Search for the cell housing the specified text and yield its (X, Y) center coordinate. 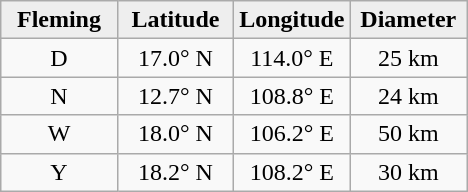
N (59, 96)
17.0° N (175, 58)
114.0° E (292, 58)
108.8° E (292, 96)
Longitude (292, 20)
12.7° N (175, 96)
24 km (408, 96)
Latitude (175, 20)
W (59, 134)
25 km (408, 58)
Diameter (408, 20)
50 km (408, 134)
30 km (408, 172)
Y (59, 172)
D (59, 58)
18.0° N (175, 134)
Fleming (59, 20)
106.2° E (292, 134)
18.2° N (175, 172)
108.2° E (292, 172)
